Locate the cell with the specified text and output its (x, y) center coordinate. 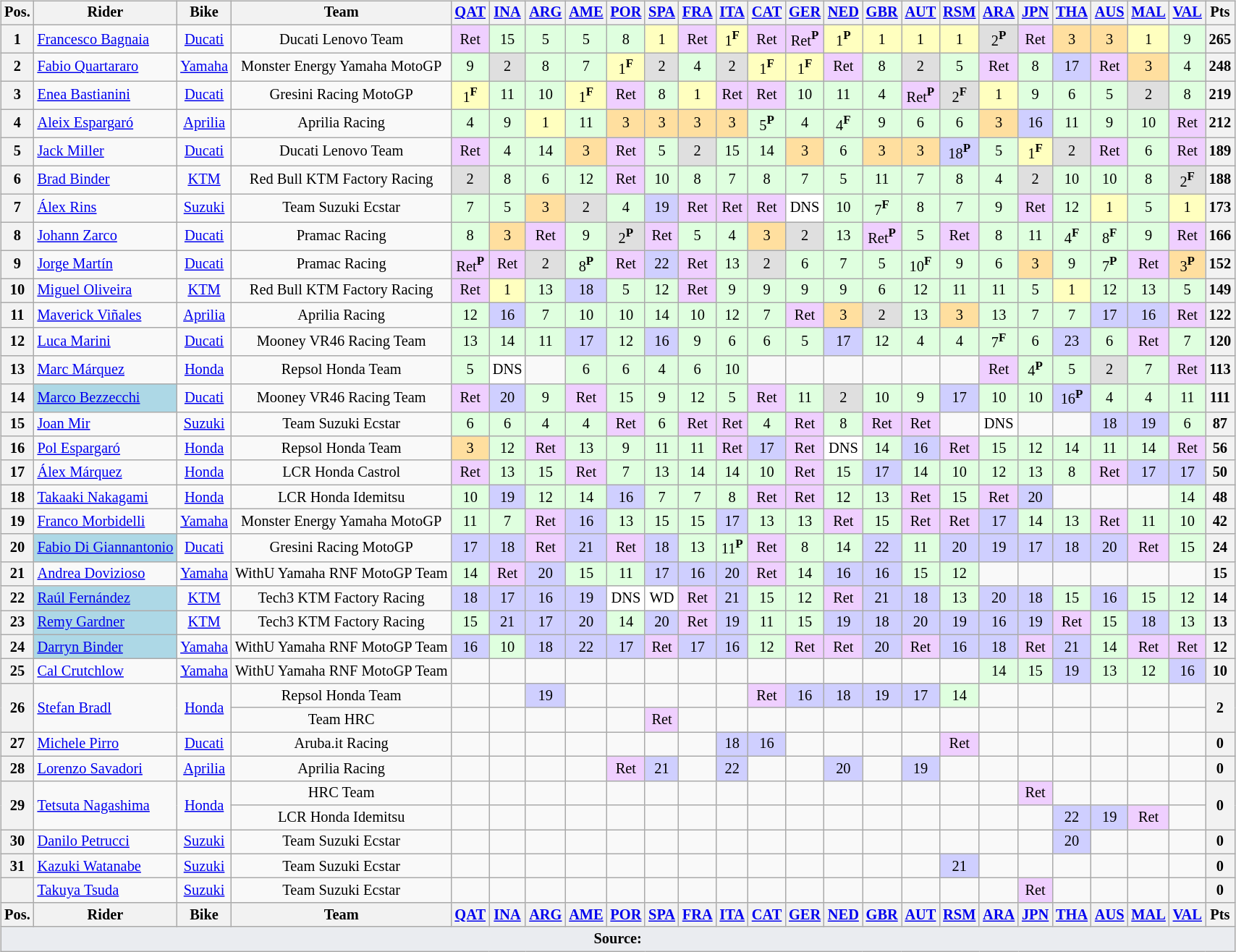
Maverick Viñales (106, 315)
113 (1220, 369)
Enea Bastianini (106, 95)
Andrea Dovizioso (106, 574)
11P (732, 547)
Miguel Oliveira (106, 291)
26 (17, 707)
31 (17, 866)
Jorge Martín (106, 265)
Fabio Di Giannantonio (106, 547)
Source: (618, 939)
Takaaki Nakagami (106, 497)
87 (1220, 424)
Franco Morbidelli (106, 522)
Kazuki Watanabe (106, 866)
188 (1220, 179)
5P (767, 123)
10F (920, 265)
Álex Márquez (106, 472)
Marco Bezzecchi (106, 398)
HRC Team (342, 793)
28 (17, 769)
Aruba.it Racing (342, 744)
Francesco Bagnaia (106, 39)
Danilo Petrucci (106, 841)
50 (1220, 472)
Tetsuta Nagashima (106, 804)
WD (661, 598)
30 (17, 841)
4P (1035, 369)
Remy Gardner (106, 623)
7P (1109, 265)
Darryn Binder (106, 647)
42 (1220, 522)
152 (1220, 265)
8P (586, 265)
219 (1220, 95)
Luca Marini (106, 341)
16P (1072, 398)
LCR Honda Castrol (342, 472)
Johann Zarco (106, 236)
27 (17, 744)
Fabio Quartararo (106, 67)
120 (1220, 341)
Álex Rins (106, 208)
1P (844, 39)
173 (1220, 208)
122 (1220, 315)
189 (1220, 152)
265 (1220, 39)
Pol Espargaró (106, 449)
212 (1220, 123)
Team HRC (342, 720)
56 (1220, 449)
Joan Mir (106, 424)
248 (1220, 67)
Cal Crutchlow (106, 671)
Takuya Tsuda (106, 891)
Lorenzo Savadori (106, 769)
Aleix Espargaró (106, 123)
25 (17, 671)
8F (1109, 236)
149 (1220, 291)
Marc Márquez (106, 369)
Michele Pirro (106, 744)
Brad Binder (106, 179)
48 (1220, 497)
Raúl Fernández (106, 598)
Stefan Bradl (106, 707)
Jack Miller (106, 152)
166 (1220, 236)
3P (1188, 265)
111 (1220, 398)
18P (960, 152)
29 (17, 804)
